Scan for the cell matching the given text and deliver its (X, Y) coordinate at center. 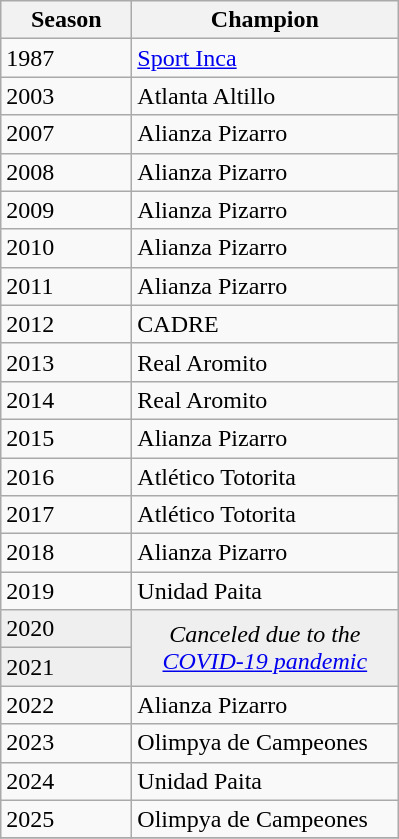
Season (66, 20)
2017 (66, 515)
2013 (66, 362)
1987 (66, 58)
2019 (66, 591)
2011 (66, 286)
2014 (66, 400)
Canceled due to the COVID-19 pandemic (265, 648)
2018 (66, 553)
2023 (66, 743)
2022 (66, 705)
2020 (66, 629)
2016 (66, 477)
Atlanta Altillo (265, 96)
2008 (66, 172)
Champion (265, 20)
CADRE (265, 324)
2012 (66, 324)
2015 (66, 438)
2021 (66, 667)
2007 (66, 134)
2010 (66, 248)
2024 (66, 781)
2025 (66, 819)
2003 (66, 96)
Sport Inca (265, 58)
2009 (66, 210)
